Find where the given text appears and provide that cell's center as [X, Y] coordinate. 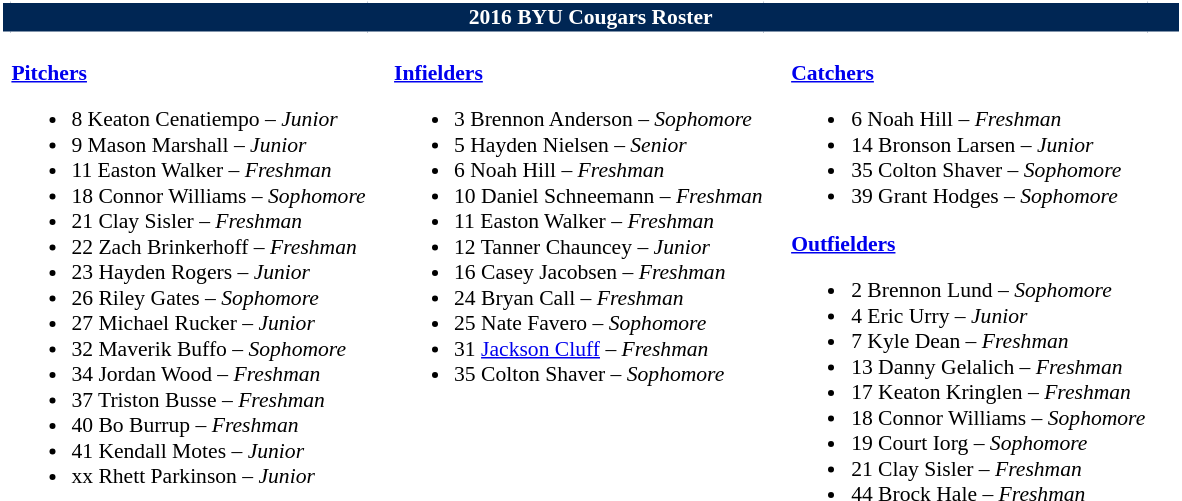
2016 BYU Cougars Roster [591, 18]
